Output the [x, y] coordinate of the center of the cell containing the given text.  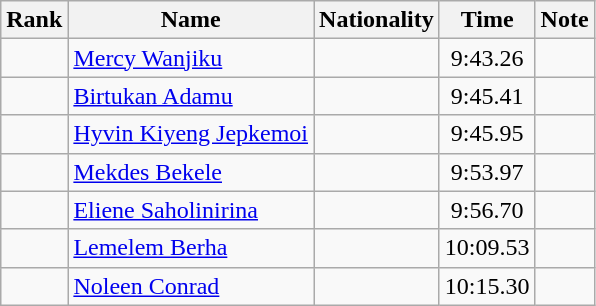
9:45.41 [487, 96]
Noleen Conrad [191, 286]
Nationality [377, 20]
Note [564, 20]
9:45.95 [487, 134]
9:43.26 [487, 58]
Time [487, 20]
Name [191, 20]
Birtukan Adamu [191, 96]
Hyvin Kiyeng Jepkemoi [191, 134]
Rank [34, 20]
9:56.70 [487, 210]
Mekdes Bekele [191, 172]
Eliene Saholinirina [191, 210]
10:09.53 [487, 248]
10:15.30 [487, 286]
Lemelem Berha [191, 248]
Mercy Wanjiku [191, 58]
9:53.97 [487, 172]
